Scan for the cell matching the given text and deliver its [X, Y] coordinate at center. 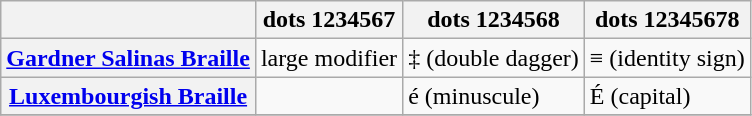
dots 12345678 [667, 20]
≡ (identity sign) [667, 58]
large modifier [328, 58]
dots 1234568 [494, 20]
dots 1234567 [328, 20]
Luxembourgish Braille [128, 96]
É (capital) [667, 96]
é (minuscule) [494, 96]
‡ (double dagger) [494, 58]
Gardner Salinas Braille [128, 58]
